Determine the [X, Y] coordinate at the center of the cell enclosing the given text.  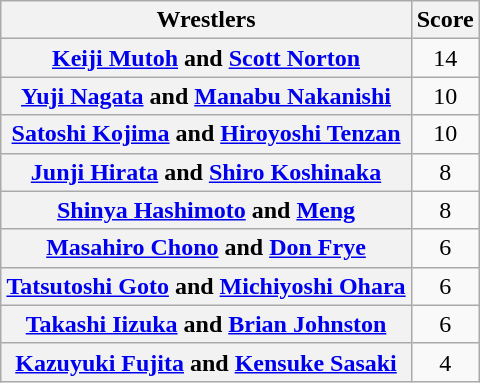
Junji Hirata and Shiro Koshinaka [206, 172]
Kazuyuki Fujita and Kensuke Sasaki [206, 362]
4 [445, 362]
Tatsutoshi Goto and Michiyoshi Ohara [206, 286]
Satoshi Kojima and Hiroyoshi Tenzan [206, 134]
Masahiro Chono and Don Frye [206, 248]
Shinya Hashimoto and Meng [206, 210]
Keiji Mutoh and Scott Norton [206, 58]
Score [445, 20]
Wrestlers [206, 20]
Yuji Nagata and Manabu Nakanishi [206, 96]
14 [445, 58]
Takashi Iizuka and Brian Johnston [206, 324]
